Scan for the cell matching the given text and deliver its [X, Y] coordinate at center. 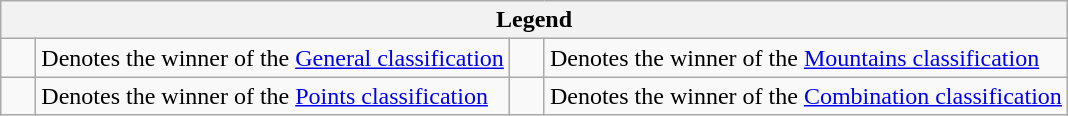
Denotes the winner of the Combination classification [806, 96]
Denotes the winner of the General classification [273, 58]
Denotes the winner of the Mountains classification [806, 58]
Denotes the winner of the Points classification [273, 96]
Legend [534, 20]
